Capture the cell that displays the provided text and extract its [x, y] central coordinate. 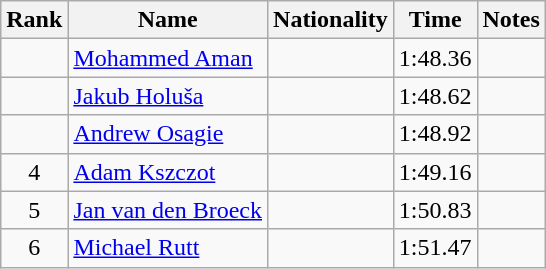
1:48.92 [435, 134]
1:48.36 [435, 58]
Adam Kszczot [168, 172]
Notes [511, 20]
Michael Rutt [168, 248]
1:48.62 [435, 96]
Nationality [331, 20]
6 [34, 248]
Rank [34, 20]
Jan van den Broeck [168, 210]
Mohammed Aman [168, 58]
Name [168, 20]
1:51.47 [435, 248]
Time [435, 20]
5 [34, 210]
Jakub Holuša [168, 96]
4 [34, 172]
1:49.16 [435, 172]
Andrew Osagie [168, 134]
1:50.83 [435, 210]
